Return the (x, y) coordinate for the center point of the cell that contains the specified text.  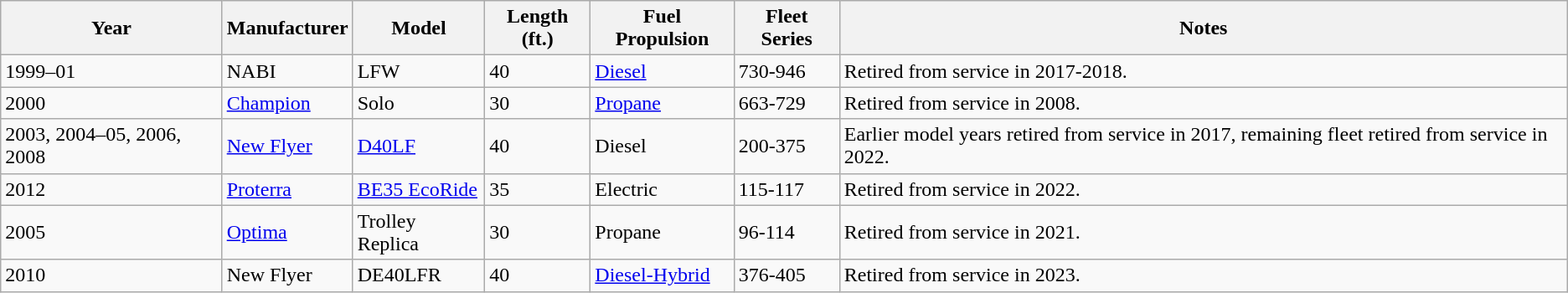
Fleet Series (787, 28)
Notes (1203, 28)
115-117 (787, 189)
D40LF (419, 146)
Optima (287, 233)
730-946 (787, 71)
BE35 EcoRide (419, 189)
Retired from service in 2023. (1203, 275)
Champion (287, 103)
Length (ft.) (538, 28)
Solo (419, 103)
Trolley Replica (419, 233)
LFW (419, 71)
DE40LFR (419, 275)
376-405 (787, 275)
200-375 (787, 146)
96-114 (787, 233)
Retired from service in 2017-2018. (1203, 71)
Model (419, 28)
2000 (111, 103)
2012 (111, 189)
Proterra (287, 189)
35 (538, 189)
2010 (111, 275)
Retired from service in 2022. (1203, 189)
Earlier model years retired from service in 2017, remaining fleet retired from service in 2022. (1203, 146)
Manufacturer (287, 28)
Electric (662, 189)
Year (111, 28)
663-729 (787, 103)
Retired from service in 2021. (1203, 233)
Fuel Propulsion (662, 28)
Retired from service in 2008. (1203, 103)
Diesel-Hybrid (662, 275)
2003, 2004–05, 2006, 2008 (111, 146)
2005 (111, 233)
1999–01 (111, 71)
NABI (287, 71)
